Provide the [x, y] coordinate of the cell's center where the given text is located.  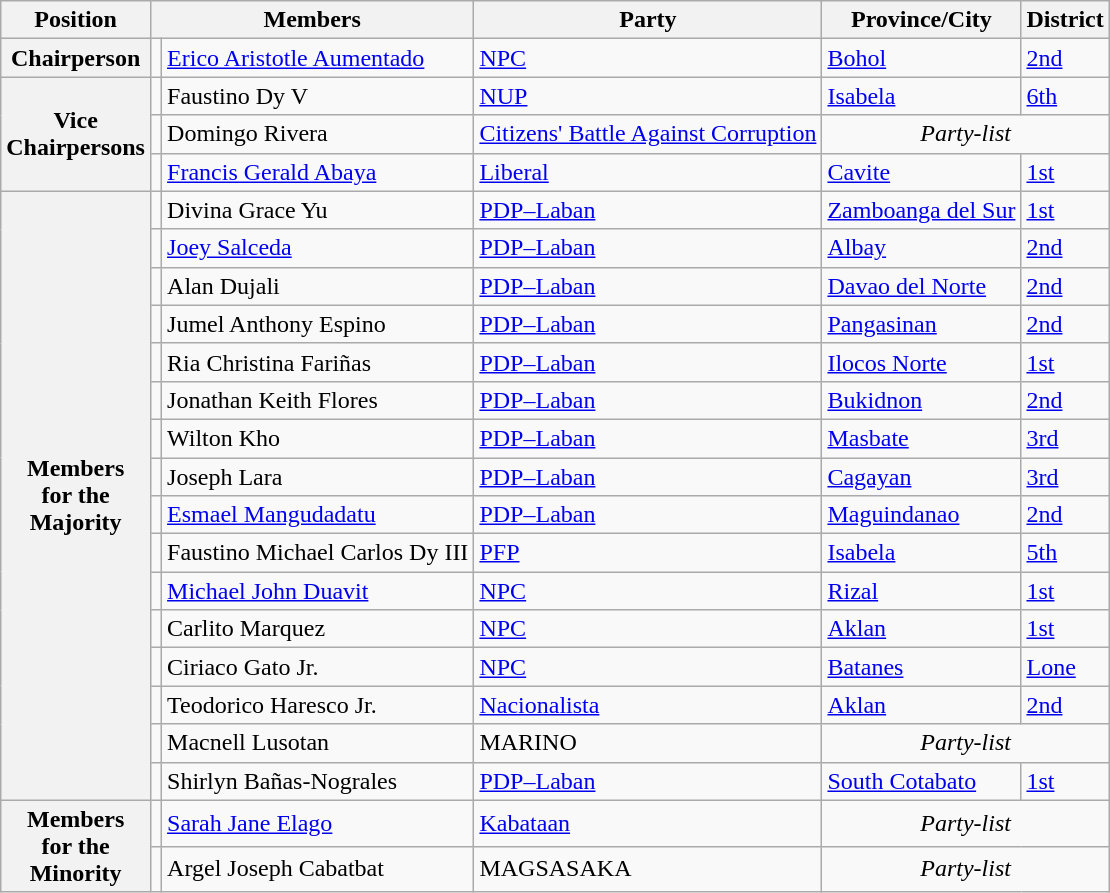
South Cotabato [922, 781]
Joseph Lara [318, 477]
Rizal [922, 591]
Davao del Norte [922, 286]
District [1065, 20]
PFP [648, 553]
Jumel Anthony Espino [318, 324]
Wilton Kho [318, 438]
Members [312, 20]
Zamboanga del Sur [922, 210]
Macnell Lusotan [318, 743]
Lone [1065, 667]
Argel Joseph Cabatbat [318, 869]
Kabataan [648, 823]
Batanes [922, 667]
5th [1065, 553]
Divina Grace Yu [318, 210]
Jonathan Keith Flores [318, 400]
Membersfor theMinority [76, 846]
Nacionalista [648, 705]
Masbate [922, 438]
Party [648, 20]
Ilocos Norte [922, 362]
MARINO [648, 743]
Province/City [922, 20]
MAGSASAKA [648, 869]
Maguindanao [922, 515]
Membersfor theMajority [76, 496]
Michael John Duavit [318, 591]
6th [1065, 96]
Albay [922, 248]
Francis Gerald Abaya [318, 172]
NUP [648, 96]
Pangasinan [922, 324]
Bohol [922, 58]
Position [76, 20]
Cavite [922, 172]
Faustino Michael Carlos Dy III [318, 553]
Erico Aristotle Aumentado [318, 58]
ViceChairpersons [76, 134]
Chairperson [76, 58]
Shirlyn Bañas-Nograles [318, 781]
Teodorico Haresco Jr. [318, 705]
Domingo Rivera [318, 134]
Bukidnon [922, 400]
Joey Salceda [318, 248]
Sarah Jane Elago [318, 823]
Esmael Mangudadatu [318, 515]
Faustino Dy V [318, 96]
Citizens' Battle Against Corruption [648, 134]
Carlito Marquez [318, 629]
Ria Christina Fariñas [318, 362]
Alan Dujali [318, 286]
Ciriaco Gato Jr. [318, 667]
Cagayan [922, 477]
Liberal [648, 172]
